Identify which cell holds the provided text, then report its [x, y] central coordinate. 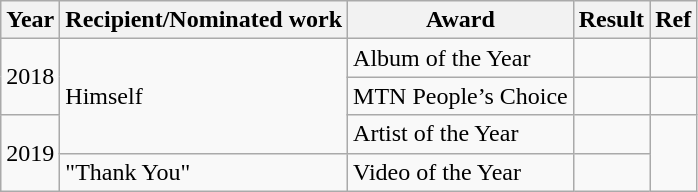
Award [461, 20]
Recipient/Nominated work [204, 20]
Video of the Year [461, 172]
Himself [204, 96]
Year [30, 20]
Result [611, 20]
2018 [30, 77]
"Thank You" [204, 172]
MTN People’s Choice [461, 96]
Ref [674, 20]
Album of the Year [461, 58]
Artist of the Year [461, 134]
2019 [30, 153]
